Search for the cell housing the specified text and yield its (X, Y) center coordinate. 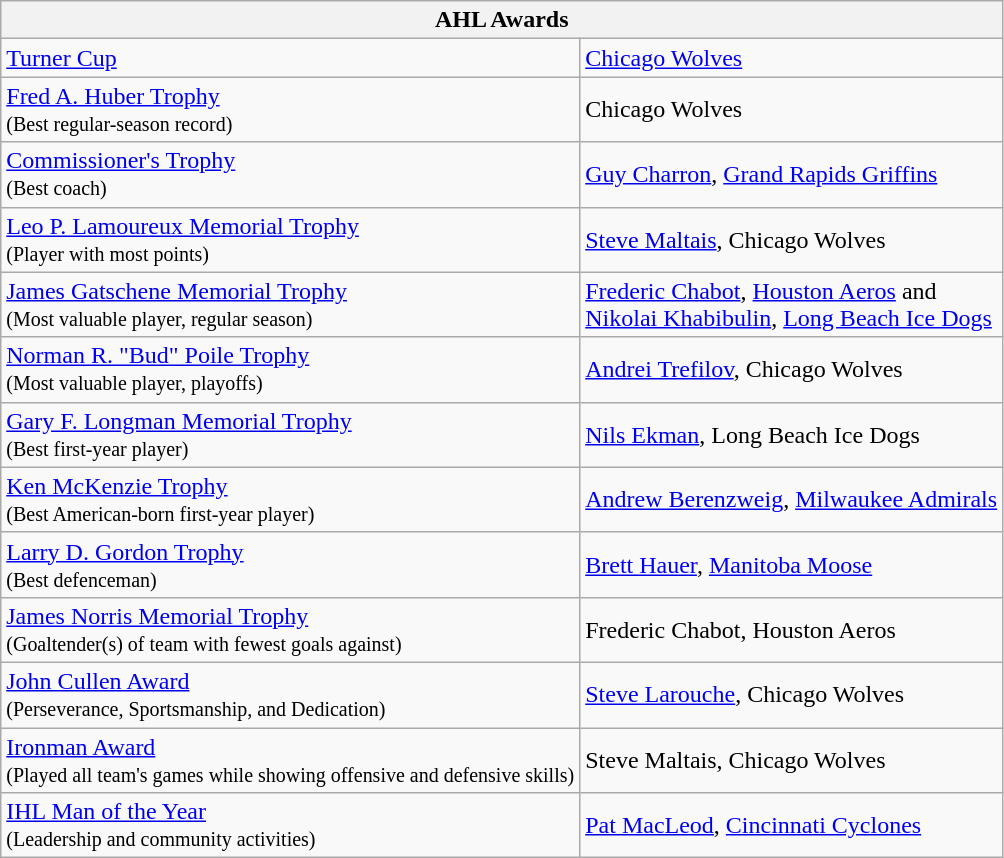
Gary F. Longman Memorial Trophy(Best first-year player) (290, 434)
Pat MacLeod, Cincinnati Cyclones (792, 826)
Guy Charron, Grand Rapids Griffins (792, 174)
Andrei Trefilov, Chicago Wolves (792, 370)
Larry D. Gordon Trophy(Best defenceman) (290, 564)
Commissioner's Trophy (Best coach) (290, 174)
Norman R. "Bud" Poile Trophy(Most valuable player, playoffs) (290, 370)
James Norris Memorial Trophy(Goaltender(s) of team with fewest goals against) (290, 630)
Ken McKenzie Trophy(Best American-born first-year player) (290, 500)
Frederic Chabot, Houston Aeros (792, 630)
Ironman Award(Played all team's games while showing offensive and defensive skills) (290, 760)
James Gatschene Memorial Trophy(Most valuable player, regular season) (290, 304)
Leo P. Lamoureux Memorial Trophy(Player with most points) (290, 240)
Frederic Chabot, Houston Aeros and Nikolai Khabibulin, Long Beach Ice Dogs (792, 304)
Andrew Berenzweig, Milwaukee Admirals (792, 500)
Nils Ekman, Long Beach Ice Dogs (792, 434)
AHL Awards (502, 20)
Brett Hauer, Manitoba Moose (792, 564)
Turner Cup (290, 58)
IHL Man of the Year(Leadership and community activities) (290, 826)
Steve Larouche, Chicago Wolves (792, 694)
Fred A. Huber Trophy(Best regular-season record) (290, 110)
John Cullen Award(Perseverance, Sportsmanship, and Dedication) (290, 694)
